Return [X, Y] of the center of cell containing provided text 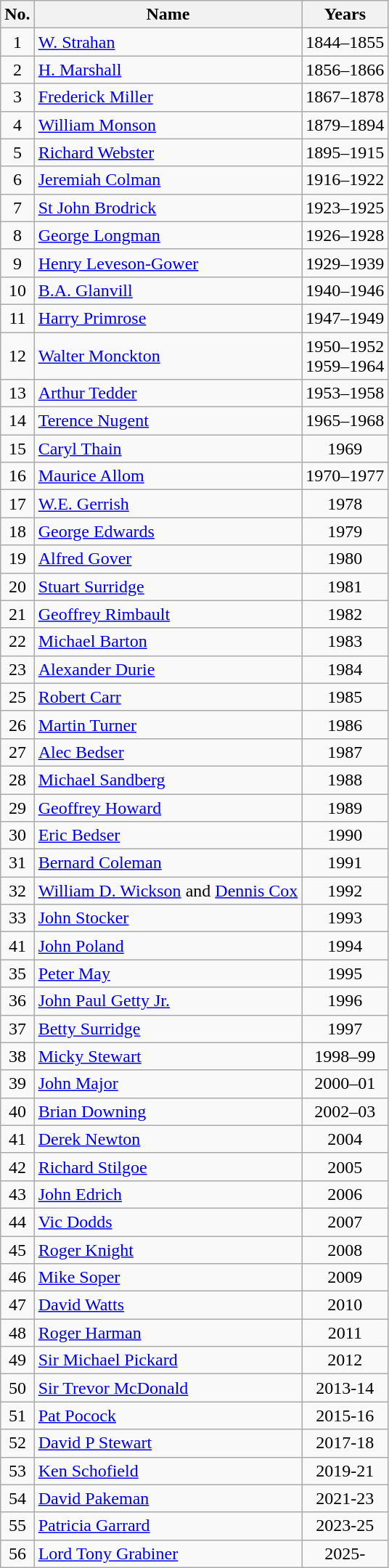
4 [17, 125]
George Edwards [168, 531]
2 [17, 70]
10 [17, 290]
2005 [345, 1167]
20 [17, 587]
Brian Downing [168, 1111]
1992 [345, 891]
Harry Primrose [168, 318]
Alexander Durie [168, 669]
Years [345, 15]
Vic Dodds [168, 1222]
Geoffrey Rimbault [168, 614]
55 [17, 1526]
Caryl Thain [168, 449]
2004 [345, 1139]
1895–1915 [345, 152]
2021-23 [345, 1498]
John Edrich [168, 1194]
1940–1946 [345, 290]
2010 [345, 1305]
17 [17, 504]
John Poland [168, 946]
1989 [345, 808]
42 [17, 1167]
51 [17, 1416]
2012 [345, 1360]
56 [17, 1553]
Micky Stewart [168, 1056]
David Pakeman [168, 1498]
12 [17, 356]
30 [17, 836]
1988 [345, 780]
19 [17, 559]
W.E. Gerrish [168, 504]
18 [17, 531]
1867–1878 [345, 97]
1993 [345, 918]
Maurice Allom [168, 476]
50 [17, 1388]
Mike Soper [168, 1278]
1916–1922 [345, 180]
1984 [345, 669]
1879–1894 [345, 125]
2025- [345, 1553]
25 [17, 697]
37 [17, 1029]
1947–1949 [345, 318]
William D. Wickson and Dennis Cox [168, 891]
1923–1925 [345, 208]
Pat Pocock [168, 1416]
23 [17, 669]
Bernard Coleman [168, 863]
21 [17, 614]
32 [17, 891]
49 [17, 1360]
6 [17, 180]
1950–19521959–1964 [345, 356]
2008 [345, 1249]
David Watts [168, 1305]
1987 [345, 752]
1990 [345, 836]
H. Marshall [168, 70]
36 [17, 1001]
Henry Leveson-Gower [168, 263]
1996 [345, 1001]
22 [17, 642]
2007 [345, 1222]
54 [17, 1498]
Richard Webster [168, 152]
2011 [345, 1333]
Geoffrey Howard [168, 808]
1995 [345, 973]
1965–1968 [345, 421]
Michael Barton [168, 642]
9 [17, 263]
Sir Trevor McDonald [168, 1388]
2000–01 [345, 1084]
48 [17, 1333]
1856–1866 [345, 70]
35 [17, 973]
1844–1855 [345, 42]
St John Brodrick [168, 208]
Derek Newton [168, 1139]
2013-14 [345, 1388]
1986 [345, 724]
John Major [168, 1084]
1979 [345, 531]
2023-25 [345, 1526]
1953–1958 [345, 393]
Sir Michael Pickard [168, 1360]
William Monson [168, 125]
1926–1928 [345, 235]
2002–03 [345, 1111]
15 [17, 449]
Roger Harman [168, 1333]
Betty Surridge [168, 1029]
Michael Sandberg [168, 780]
1980 [345, 559]
1970–1977 [345, 476]
2019-21 [345, 1471]
1998–99 [345, 1056]
2009 [345, 1278]
W. Strahan [168, 42]
1929–1939 [345, 263]
11 [17, 318]
Name [168, 15]
1983 [345, 642]
16 [17, 476]
1 [17, 42]
2006 [345, 1194]
Ken Schofield [168, 1471]
No. [17, 15]
33 [17, 918]
1991 [345, 863]
8 [17, 235]
26 [17, 724]
Terence Nugent [168, 421]
53 [17, 1471]
3 [17, 97]
2015-16 [345, 1416]
Alfred Gover [168, 559]
1982 [345, 614]
1978 [345, 504]
B.A. Glanvill [168, 290]
43 [17, 1194]
Eric Bedser [168, 836]
2017-18 [345, 1443]
52 [17, 1443]
29 [17, 808]
38 [17, 1056]
1969 [345, 449]
45 [17, 1249]
40 [17, 1111]
Robert Carr [168, 697]
47 [17, 1305]
1994 [345, 946]
46 [17, 1278]
14 [17, 421]
Richard Stilgoe [168, 1167]
1985 [345, 697]
1997 [345, 1029]
7 [17, 208]
5 [17, 152]
John Paul Getty Jr. [168, 1001]
44 [17, 1222]
David P Stewart [168, 1443]
Alec Bedser [168, 752]
13 [17, 393]
Peter May [168, 973]
George Longman [168, 235]
Martin Turner [168, 724]
Walter Monckton [168, 356]
Arthur Tedder [168, 393]
Stuart Surridge [168, 587]
Jeremiah Colman [168, 180]
27 [17, 752]
Roger Knight [168, 1249]
Frederick Miller [168, 97]
39 [17, 1084]
1981 [345, 587]
Lord Tony Grabiner [168, 1553]
28 [17, 780]
Patricia Garrard [168, 1526]
John Stocker [168, 918]
31 [17, 863]
